Identify which cell holds the provided text, then report its (X, Y) central coordinate. 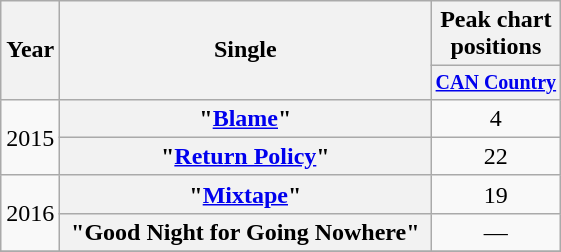
2015 (30, 137)
— (496, 232)
4 (496, 118)
Year (30, 50)
"Good Night for Going Nowhere" (246, 232)
"Mixtape" (246, 194)
19 (496, 194)
"Blame" (246, 118)
Peak chart positions (496, 34)
2016 (30, 213)
22 (496, 156)
"Return Policy" (246, 156)
Single (246, 50)
CAN Country (496, 82)
